Provide the (x, y) coordinate of the cell's center where the given text is located.  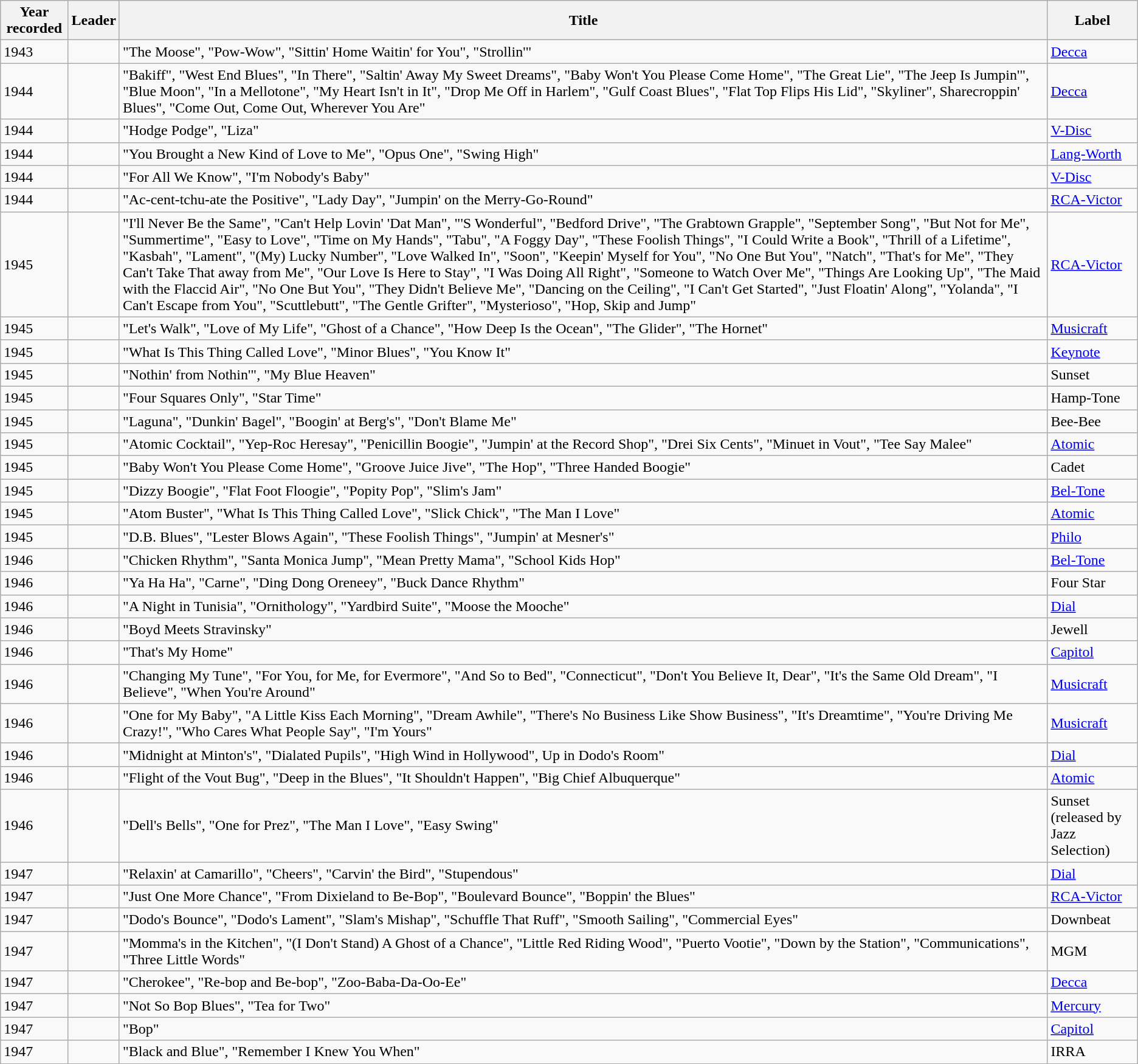
Year recorded (34, 21)
"Let's Walk", "Love of My Life", "Ghost of a Chance", "How Deep Is the Ocean", "The Glider", "The Hornet" (583, 328)
"Midnight at Minton's", "Dialated Pupils", "High Wind in Hollywood", Up in Dodo's Room" (583, 755)
"Relaxin' at Camarillo", "Cheers", "Carvin' the Bird", "Stupendous" (583, 874)
Four Star (1092, 583)
"Hodge Podge", "Liza" (583, 131)
Lang-Worth (1092, 154)
"Ya Ha Ha", "Carne", "Ding Dong Oreneey", "Buck Dance Rhythm" (583, 583)
Label (1092, 21)
"Baby Won't You Please Come Home", "Groove Juice Jive", "The Hop", "Three Handed Boogie" (583, 468)
"Dodo's Bounce", "Dodo's Lament", "Slam's Mishap", "Schuffle That Ruff", "Smooth Sailing", "Commercial Eyes" (583, 920)
Bee-Bee (1092, 421)
"Just One More Chance", "From Dixieland to Be-Bop", "Boulevard Bounce", "Boppin' the Blues" (583, 897)
"Cherokee", "Re-bop and Be-bop", "Zoo-Baba-Da-Oo-Ee" (583, 983)
"Dizzy Boogie", "Flat Foot Floogie", "Popity Pop", "Slim's Jam" (583, 491)
"Flight of the Vout Bug", "Deep in the Blues", "It Shouldn't Happen", "Big Chief Albuquerque" (583, 778)
"Dell's Bells", "One for Prez", "The Man I Love", "Easy Swing" (583, 826)
"Nothin' from Nothin'", "My Blue Heaven" (583, 375)
"Boyd Meets Stravinsky" (583, 629)
Philo (1092, 537)
"D.B. Blues", "Lester Blows Again", "These Foolish Things", "Jumpin' at Mesner's" (583, 537)
MGM (1092, 951)
Downbeat (1092, 920)
"You Brought a New Kind of Love to Me", "Opus One", "Swing High" (583, 154)
Jewell (1092, 629)
"What Is This Thing Called Love", "Minor Blues", "You Know It" (583, 351)
1943 (34, 52)
"Atom Buster", "What Is This Thing Called Love", "Slick Chick", "The Man I Love" (583, 514)
"Chicken Rhythm", "Santa Monica Jump", "Mean Pretty Mama", "School Kids Hop" (583, 560)
Mercury (1092, 1006)
"For All We Know", "I'm Nobody's Baby" (583, 177)
Keynote (1092, 351)
Cadet (1092, 468)
Leader (94, 21)
"Not So Bop Blues", "Tea for Two" (583, 1006)
"Ac-cent-tchu-ate the Positive", "Lady Day", "Jumpin' on the Merry-Go-Round" (583, 200)
Hamp-Tone (1092, 398)
"Black and Blue", "Remember I Knew You When" (583, 1052)
"The Moose", "Pow-Wow", "Sittin' Home Waitin' for You", "Strollin'" (583, 52)
"Laguna", "Dunkin' Bagel", "Boogin' at Berg's", "Don't Blame Me" (583, 421)
"Bop" (583, 1029)
"That's My Home" (583, 652)
"Four Squares Only", "Star Time" (583, 398)
"A Night in Tunisia", "Ornithology", "Yardbird Suite", "Moose the Mooche" (583, 606)
"Atomic Cocktail", "Yep-Roc Heresay", "Penicillin Boogie", "Jumpin' at the Record Shop", "Drei Six Cents", "Minuet in Vout", "Tee Say Malee" (583, 444)
Sunset (1092, 375)
IRRA (1092, 1052)
Title (583, 21)
Sunset (released by Jazz Selection) (1092, 826)
